Output the (X, Y) coordinate of the center of the cell containing the given text.  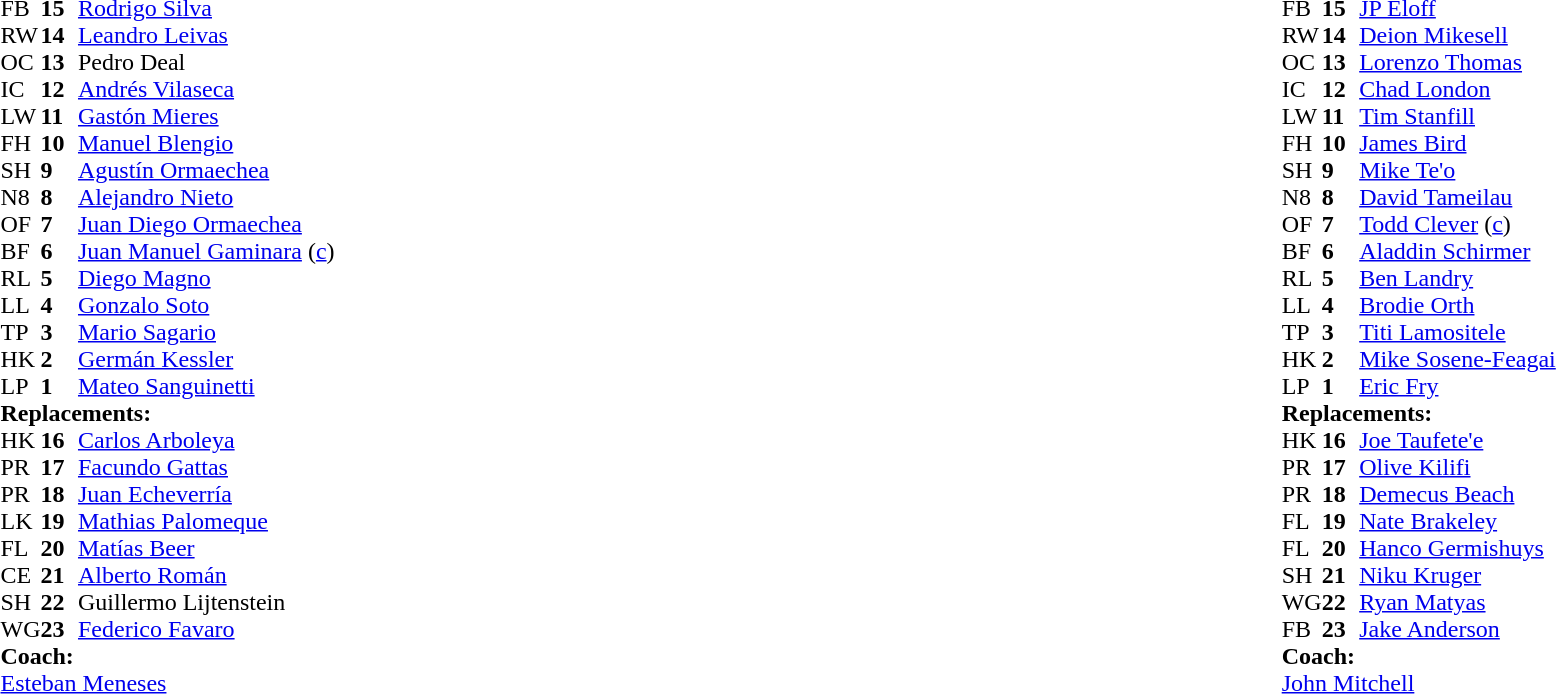
Juan Manuel Gaminara (c) (206, 252)
Mateo Sanguinetti (206, 386)
Gonzalo Soto (206, 306)
Mike Sosene-Feagai (1458, 360)
Alberto Román (206, 576)
Ben Landry (1458, 278)
Manuel Blengio (206, 144)
Andrés Vilaseca (206, 90)
Jake Anderson (1458, 630)
Agustín Ormaechea (206, 170)
Facundo Gattas (206, 468)
Olive Kilifi (1458, 468)
Ryan Matyas (1458, 602)
James Bird (1458, 144)
CE (20, 576)
Juan Diego Ormaechea (206, 224)
David Tameilau (1458, 198)
Mario Sagario (206, 332)
Leandro Leivas (206, 36)
Diego Magno (206, 278)
Alejandro Nieto (206, 198)
Mike Te'o (1458, 170)
Niku Kruger (1458, 576)
Matías Beer (206, 548)
Guillermo Lijtenstein (206, 602)
Juan Echeverría (206, 494)
Pedro Deal (206, 62)
Aladdin Schirmer (1458, 252)
Titi Lamositele (1458, 332)
Hanco Germishuys (1458, 548)
Tim Stanfill (1458, 116)
LK (20, 522)
Todd Clever (c) (1458, 224)
Mathias Palomeque (206, 522)
Lorenzo Thomas (1458, 62)
Gastón Mieres (206, 116)
Brodie Orth (1458, 306)
Germán Kessler (206, 360)
Chad London (1458, 90)
Joe Taufete'e (1458, 440)
Eric Fry (1458, 386)
Carlos Arboleya (206, 440)
Demecus Beach (1458, 494)
Nate Brakeley (1458, 522)
Deion Mikesell (1458, 36)
FB (1302, 630)
Federico Favaro (206, 630)
